Output the [X, Y] coordinate of the center of the cell containing the given text.  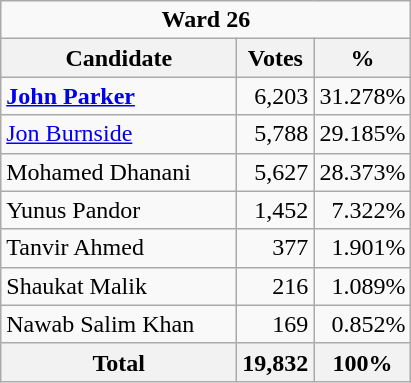
John Parker [119, 96]
169 [276, 324]
% [362, 58]
Votes [276, 58]
Nawab Salim Khan [119, 324]
7.322% [362, 210]
19,832 [276, 362]
Ward 26 [206, 20]
Yunus Pandor [119, 210]
31.278% [362, 96]
6,203 [276, 96]
Total [119, 362]
0.852% [362, 324]
Candidate [119, 58]
5,788 [276, 134]
29.185% [362, 134]
1,452 [276, 210]
5,627 [276, 172]
377 [276, 248]
Mohamed Dhanani [119, 172]
100% [362, 362]
216 [276, 286]
1.901% [362, 248]
Shaukat Malik [119, 286]
Jon Burnside [119, 134]
28.373% [362, 172]
1.089% [362, 286]
Tanvir Ahmed [119, 248]
